Capture the cell that displays the provided text and extract its [X, Y] central coordinate. 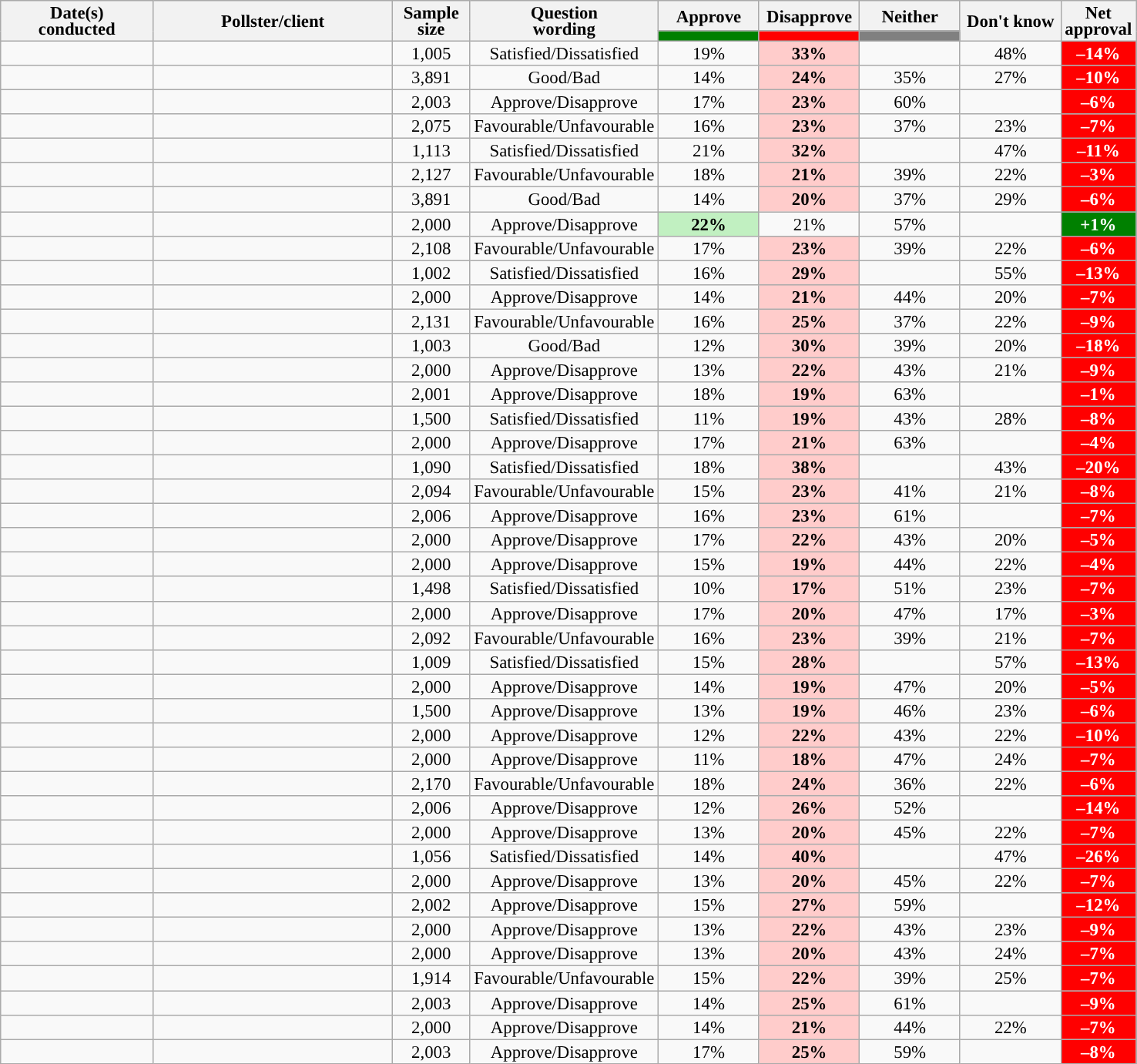
2,002 [431, 905]
Sample size [431, 22]
2,092 [431, 638]
48% [1011, 54]
32% [809, 151]
1,914 [431, 978]
2,170 [431, 784]
–18% [1098, 346]
1,498 [431, 589]
35% [911, 78]
40% [809, 857]
46% [911, 711]
–1% [1098, 394]
–26% [1098, 857]
Neither [911, 15]
52% [911, 808]
1,090 [431, 468]
51% [911, 589]
30% [809, 346]
1,113 [431, 151]
–11% [1098, 151]
2,094 [431, 492]
10% [709, 589]
2,075 [431, 126]
Don't know [1011, 22]
–12% [1098, 905]
1,056 [431, 857]
2,127 [431, 176]
38% [809, 468]
Date(s)conducted [77, 22]
36% [911, 784]
1,009 [431, 662]
Disapprove [809, 15]
1,003 [431, 346]
2,001 [431, 394]
41% [911, 492]
1,005 [431, 54]
60% [911, 102]
2,131 [431, 321]
55% [1011, 273]
33% [809, 54]
Pollster/client [273, 22]
–20% [1098, 468]
2,108 [431, 248]
Approve [709, 15]
1,002 [431, 273]
Questionwording [564, 22]
Net approval [1098, 22]
26% [809, 808]
+1% [1098, 224]
